Return [X, Y] of the center of cell containing provided text 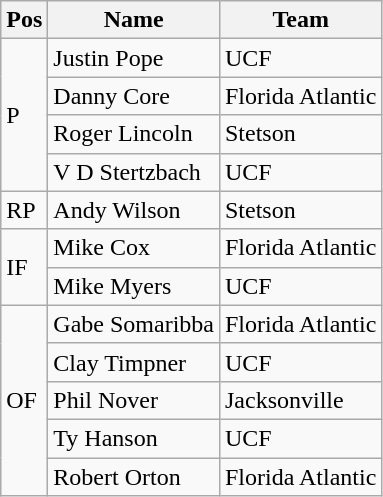
Phil Nover [134, 400]
RP [24, 210]
Jacksonville [300, 400]
V D Stertzbach [134, 172]
OF [24, 400]
Justin Pope [134, 58]
Mike Myers [134, 286]
Roger Lincoln [134, 134]
IF [24, 267]
Mike Cox [134, 248]
Ty Hanson [134, 438]
Gabe Somaribba [134, 324]
Robert Orton [134, 477]
Danny Core [134, 96]
Name [134, 20]
P [24, 115]
Clay Timpner [134, 362]
Andy Wilson [134, 210]
Team [300, 20]
Pos [24, 20]
